Identify which cell holds the provided text, then report its (X, Y) central coordinate. 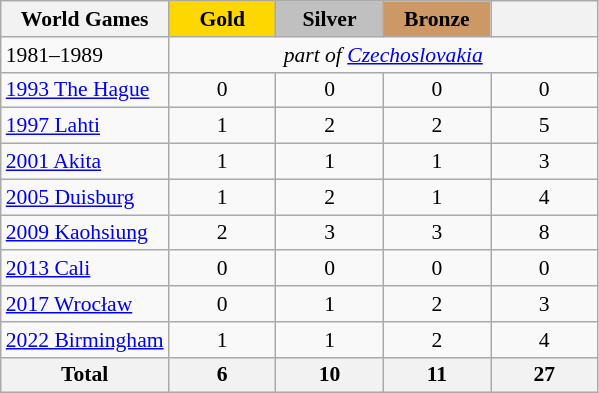
Bronze (436, 19)
2017 Wrocław (85, 304)
2022 Birmingham (85, 340)
1981–1989 (85, 55)
2009 Kaohsiung (85, 233)
2005 Duisburg (85, 197)
27 (544, 375)
10 (330, 375)
Silver (330, 19)
5 (544, 126)
1997 Lahti (85, 126)
2001 Akita (85, 162)
6 (222, 375)
part of Czechoslovakia (384, 55)
2013 Cali (85, 269)
Gold (222, 19)
1993 The Hague (85, 90)
8 (544, 233)
World Games (85, 19)
Total (85, 375)
11 (436, 375)
